Determine the (X, Y) coordinate at the center of the cell enclosing the given text.  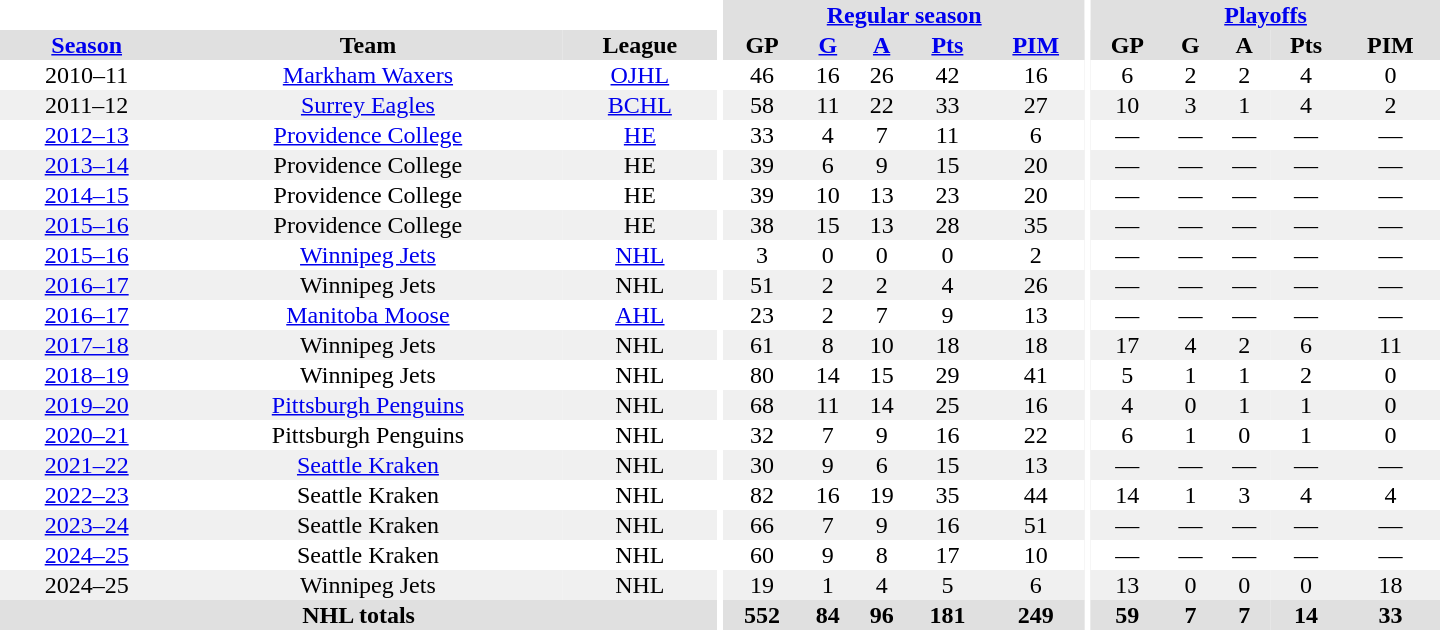
60 (762, 555)
41 (1036, 375)
181 (948, 615)
42 (948, 75)
Surrey Eagles (368, 105)
2022–23 (86, 495)
80 (762, 375)
68 (762, 405)
66 (762, 525)
30 (762, 465)
2010–11 (86, 75)
League (640, 45)
249 (1036, 615)
2021–22 (86, 465)
2018–19 (86, 375)
Playoffs (1266, 15)
Regular season (904, 15)
2014–15 (86, 195)
44 (1036, 495)
Manitoba Moose (368, 315)
NHL totals (358, 615)
96 (882, 615)
2019–20 (86, 405)
2013–14 (86, 165)
AHL (640, 315)
2012–13 (86, 135)
27 (1036, 105)
2020–21 (86, 435)
552 (762, 615)
Team (368, 45)
82 (762, 495)
29 (948, 375)
38 (762, 225)
2017–18 (86, 345)
25 (948, 405)
61 (762, 345)
46 (762, 75)
Season (86, 45)
58 (762, 105)
2011–12 (86, 105)
59 (1127, 615)
84 (828, 615)
2023–24 (86, 525)
Markham Waxers (368, 75)
28 (948, 225)
OJHL (640, 75)
32 (762, 435)
BCHL (640, 105)
